For the text-containing cell, return its midpoint in [x, y] coordinate format. 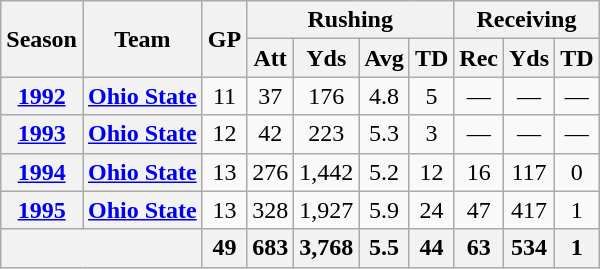
5.2 [384, 172]
1,927 [326, 210]
1994 [42, 172]
417 [530, 210]
24 [431, 210]
117 [530, 172]
0 [577, 172]
3,768 [326, 248]
534 [530, 248]
Team [142, 39]
683 [270, 248]
42 [270, 134]
49 [224, 248]
276 [270, 172]
Receiving [526, 20]
GP [224, 39]
47 [479, 210]
1,442 [326, 172]
Att [270, 58]
328 [270, 210]
44 [431, 248]
37 [270, 96]
Rec [479, 58]
5 [431, 96]
16 [479, 172]
Avg [384, 58]
5.5 [384, 248]
Rushing [350, 20]
5.3 [384, 134]
1993 [42, 134]
Season [42, 39]
223 [326, 134]
176 [326, 96]
63 [479, 248]
1992 [42, 96]
1995 [42, 210]
11 [224, 96]
4.8 [384, 96]
5.9 [384, 210]
3 [431, 134]
